For the text-containing cell, return its midpoint in (x, y) coordinate format. 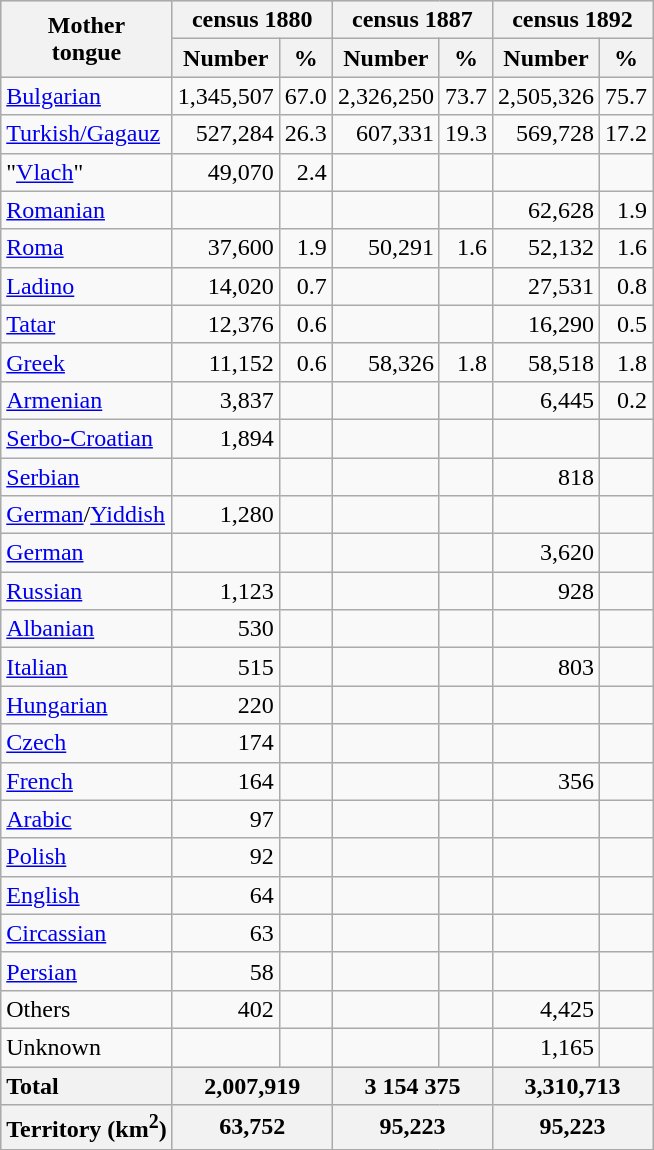
3,310,713 (572, 1085)
Hungarian (86, 705)
Czech (86, 743)
Territory (km2) (86, 1128)
Circassian (86, 933)
Roma (86, 248)
Romanian (86, 210)
Arabic (86, 819)
1,894 (226, 438)
"Vlach" (86, 172)
3,620 (546, 553)
174 (226, 743)
16,290 (546, 324)
2,326,250 (386, 96)
26.3 (306, 134)
58 (226, 971)
64 (226, 895)
German (86, 553)
Tatar (86, 324)
27,531 (546, 286)
803 (546, 667)
75.7 (626, 96)
928 (546, 591)
58,518 (546, 362)
2,007,919 (252, 1085)
92 (226, 857)
Serbo-Croatian (86, 438)
3 154 375 (412, 1085)
19.3 (466, 134)
17.2 (626, 134)
Bulgarian (86, 96)
62,628 (546, 210)
356 (546, 781)
Italian (86, 667)
Polish (86, 857)
58,326 (386, 362)
Total (86, 1085)
569,728 (546, 134)
4,425 (546, 1009)
37,600 (226, 248)
1,345,507 (226, 96)
Serbian (86, 477)
Ladino (86, 286)
German/Yiddish (86, 515)
Unknown (86, 1047)
97 (226, 819)
2.4 (306, 172)
73.7 (466, 96)
0.8 (626, 286)
0.5 (626, 324)
1,165 (546, 1047)
402 (226, 1009)
3,837 (226, 400)
63 (226, 933)
2,505,326 (546, 96)
164 (226, 781)
67.0 (306, 96)
census 1887 (412, 20)
818 (546, 477)
census 1892 (572, 20)
515 (226, 667)
Russian (86, 591)
1,280 (226, 515)
Albanian (86, 629)
6,445 (546, 400)
220 (226, 705)
607,331 (386, 134)
census 1880 (252, 20)
0.7 (306, 286)
Persian (86, 971)
0.2 (626, 400)
11,152 (226, 362)
Turkish/Gagauz (86, 134)
Armenian (86, 400)
Mothertongue (86, 39)
14,020 (226, 286)
Others (86, 1009)
530 (226, 629)
French (86, 781)
12,376 (226, 324)
63,752 (252, 1128)
Greek (86, 362)
49,070 (226, 172)
English (86, 895)
527,284 (226, 134)
1,123 (226, 591)
50,291 (386, 248)
52,132 (546, 248)
